Search for the cell housing the specified text and yield its [x, y] center coordinate. 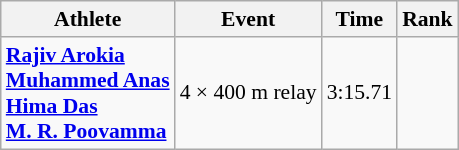
Athlete [88, 19]
Time [360, 19]
3:15.71 [360, 93]
Event [248, 19]
Rajiv ArokiaMuhammed AnasHima DasM. R. Poovamma [88, 93]
Rank [428, 19]
4 × 400 m relay [248, 93]
